Return [x, y] of the center of cell containing provided text 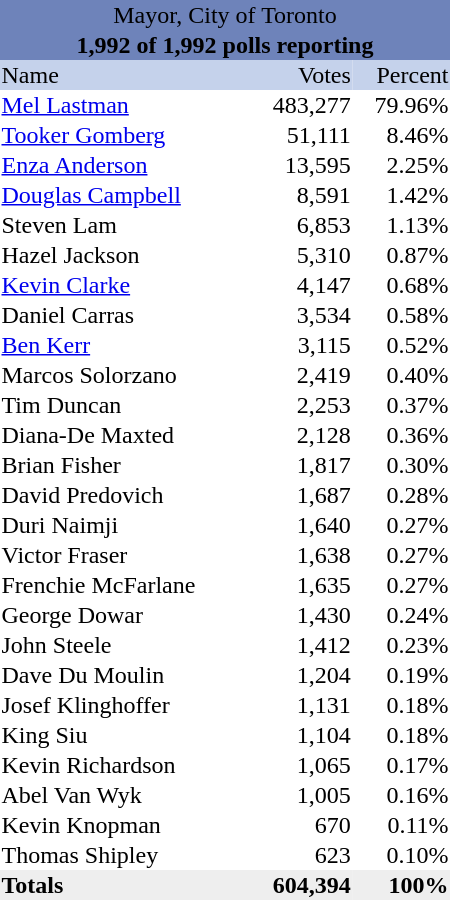
0.24% [401, 615]
0.23% [401, 645]
Kevin Knopman [125, 825]
Enza Anderson [125, 165]
0.11% [401, 825]
3,115 [302, 345]
1,992 of 1,992 polls reporting [225, 45]
Kevin Richardson [125, 765]
0.58% [401, 315]
1,412 [302, 645]
1,204 [302, 675]
Duri Naimji [125, 525]
Daniel Carras [125, 315]
0.10% [401, 855]
George Dowar [125, 615]
Victor Fraser [125, 555]
Tim Duncan [125, 405]
Mel Lastman [125, 105]
Steven Lam [125, 225]
0.87% [401, 255]
Josef Klinghoffer [125, 705]
Diana-De Maxted [125, 435]
Kevin Clarke [125, 285]
Percent [401, 75]
1,430 [302, 615]
623 [302, 855]
Brian Fisher [125, 465]
1,687 [302, 495]
Marcos Solorzano [125, 375]
Thomas Shipley [125, 855]
0.52% [401, 345]
Douglas Campbell [125, 195]
1,640 [302, 525]
0.36% [401, 435]
Votes [302, 75]
483,277 [302, 105]
0.16% [401, 795]
604,394 [302, 885]
1,131 [302, 705]
1,638 [302, 555]
Totals [125, 885]
2,419 [302, 375]
David Predovich [125, 495]
79.96% [401, 105]
0.19% [401, 675]
Mayor, City of Toronto [225, 15]
51,111 [302, 135]
King Siu [125, 735]
2,128 [302, 435]
8,591 [302, 195]
4,147 [302, 285]
1,065 [302, 765]
Frenchie McFarlane [125, 585]
0.17% [401, 765]
5,310 [302, 255]
1.13% [401, 225]
1.42% [401, 195]
Hazel Jackson [125, 255]
Tooker Gomberg [125, 135]
0.37% [401, 405]
2.25% [401, 165]
8.46% [401, 135]
1,104 [302, 735]
2,253 [302, 405]
0.30% [401, 465]
13,595 [302, 165]
0.28% [401, 495]
6,853 [302, 225]
100% [401, 885]
1,005 [302, 795]
0.40% [401, 375]
670 [302, 825]
1,817 [302, 465]
Name [125, 75]
John Steele [125, 645]
3,534 [302, 315]
Ben Kerr [125, 345]
Dave Du Moulin [125, 675]
Abel Van Wyk [125, 795]
1,635 [302, 585]
0.68% [401, 285]
